Pinpoint the cell where the given text exists, returning its [x, y] midpoint coordinate. 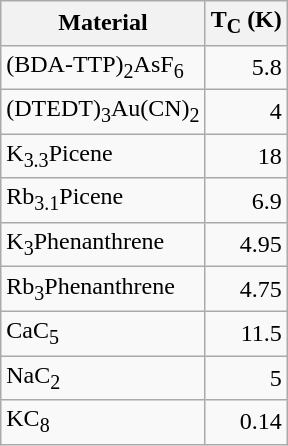
11.5 [246, 333]
4.75 [246, 289]
CaC5 [103, 333]
Rb3Phenanthrene [103, 289]
KC8 [103, 422]
4 [246, 111]
(BDA-TTP)2AsF6 [103, 67]
6.9 [246, 200]
0.14 [246, 422]
Material [103, 23]
K3Phenanthrene [103, 244]
5 [246, 378]
(DTEDT)3Au(CN)2 [103, 111]
Rb3.1Picene [103, 200]
NaC2 [103, 378]
TC (K) [246, 23]
5.8 [246, 67]
18 [246, 156]
4.95 [246, 244]
K3.3Picene [103, 156]
